Scan for the cell matching the given text and deliver its (x, y) coordinate at center. 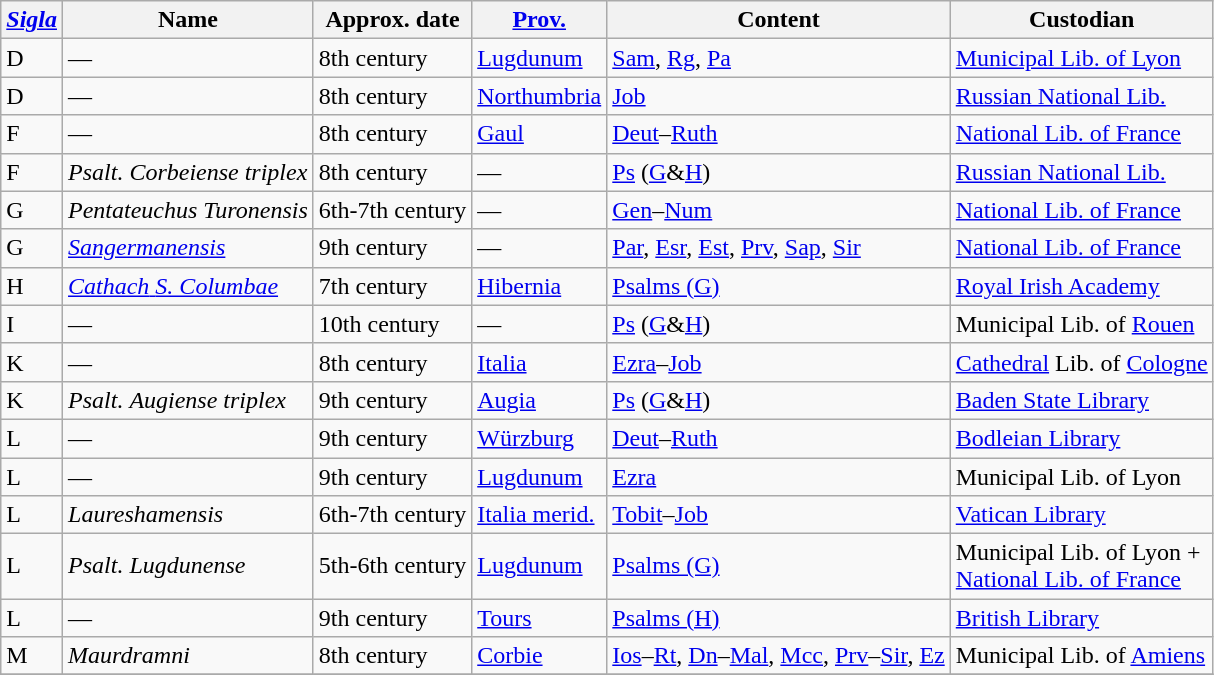
Hibernia (540, 286)
Corbie (540, 656)
Augia (540, 400)
Psalt. Corbeiense triplex (188, 172)
H (32, 286)
Ezra (778, 477)
Baden State Library (1082, 400)
Sangermanensis (188, 248)
Royal Irish Academy (1082, 286)
Psalt. Lugdunense (188, 566)
Job (778, 96)
Psalms (H) (778, 618)
Approx. date (392, 20)
Cathedral Lib. of Cologne (1082, 362)
Municipal Lib. of Lyon +National Lib. of France (1082, 566)
Sigla (32, 20)
Content (778, 20)
I (32, 324)
Municipal Lib. of Amiens (1082, 656)
Italia (540, 362)
Bodleian Library (1082, 438)
Tobit–Job (778, 515)
Maurdramni (188, 656)
Würzburg (540, 438)
10th century (392, 324)
Italia merid. (540, 515)
7th century (392, 286)
Par, Esr, Est, Prv, Sap, Sir (778, 248)
Vatican Library (1082, 515)
5th-6th century (392, 566)
Municipal Lib. of Rouen (1082, 324)
Ios–Rt, Dn–Mal, Mcc, Prv–Sir, Ez (778, 656)
Gaul (540, 134)
Prov. (540, 20)
Name (188, 20)
British Library (1082, 618)
Gen–Num (778, 210)
Northumbria (540, 96)
Pentateuchus Turonensis (188, 210)
Custodian (1082, 20)
Laureshamensis (188, 515)
Psalt. Augiense triplex (188, 400)
Sam, Rg, Pa (778, 58)
Ezra–Job (778, 362)
Cathach S. Columbae (188, 286)
Tours (540, 618)
M (32, 656)
